Provide the (X, Y) coordinate of the cell's center where the given text is located.  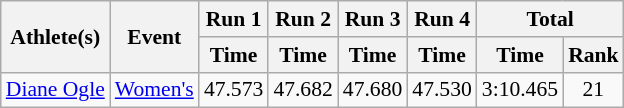
Diane Ogle (56, 90)
Total (550, 19)
Athlete(s) (56, 36)
47.682 (302, 90)
Run 3 (372, 19)
Rank (594, 55)
Run 1 (234, 19)
Run 2 (302, 19)
47.530 (442, 90)
Event (154, 36)
Women's (154, 90)
3:10.465 (520, 90)
47.573 (234, 90)
21 (594, 90)
47.680 (372, 90)
Run 4 (442, 19)
